Pinpoint the cell where the given text exists, returning its (X, Y) midpoint coordinate. 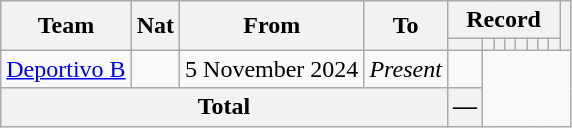
Nat (155, 26)
Total (224, 107)
— (464, 107)
5 November 2024 (272, 69)
Present (406, 69)
From (272, 26)
Team (66, 26)
Record (503, 20)
Deportivo B (66, 69)
To (406, 26)
